Return the (X, Y) coordinate for the center point of the cell that contains the specified text.  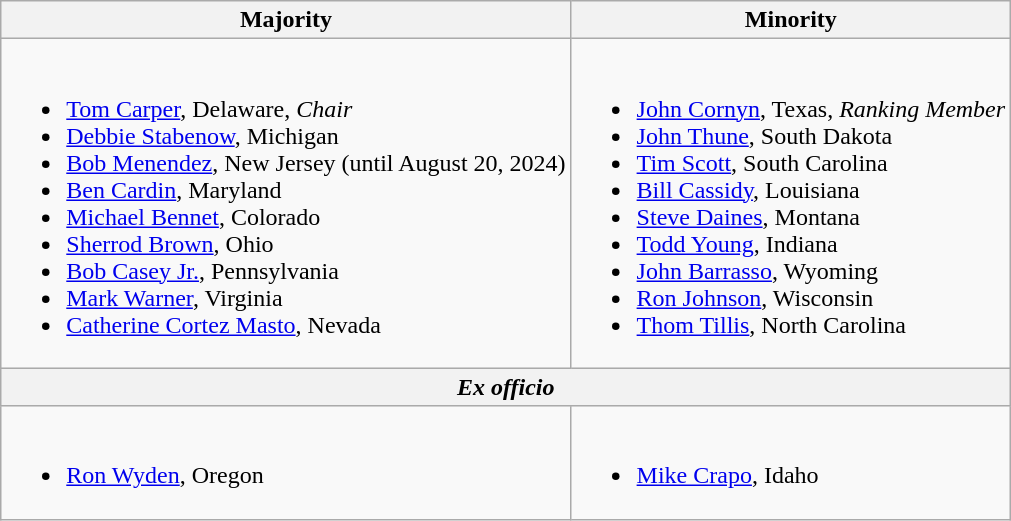
Minority (791, 20)
Ex officio (506, 387)
Majority (286, 20)
Mike Crapo, Idaho (791, 462)
Ron Wyden, Oregon (286, 462)
